Detect which cell encompasses the target text, then output its [X, Y] center coordinate. 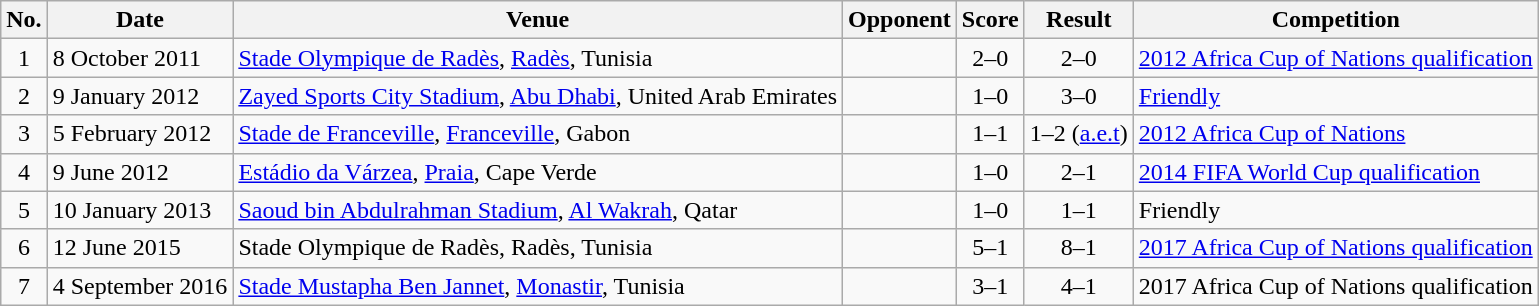
8 October 2011 [140, 58]
4 [24, 172]
3–0 [1078, 96]
4–1 [1078, 286]
4 September 2016 [140, 286]
Stade de Franceville, Franceville, Gabon [538, 134]
12 June 2015 [140, 248]
Stade Mustapha Ben Jannet, Monastir, Tunisia [538, 286]
7 [24, 286]
Zayed Sports City Stadium, Abu Dhabi, United Arab Emirates [538, 96]
10 January 2013 [140, 210]
2 [24, 96]
2–1 [1078, 172]
9 January 2012 [140, 96]
1–2 (a.e.t) [1078, 134]
Score [990, 20]
Estádio da Várzea, Praia, Cape Verde [538, 172]
2014 FIFA World Cup qualification [1336, 172]
5 February 2012 [140, 134]
8–1 [1078, 248]
5 [24, 210]
Result [1078, 20]
Venue [538, 20]
1 [24, 58]
3–1 [990, 286]
9 June 2012 [140, 172]
Competition [1336, 20]
Date [140, 20]
2012 Africa Cup of Nations qualification [1336, 58]
No. [24, 20]
5–1 [990, 248]
6 [24, 248]
2012 Africa Cup of Nations [1336, 134]
3 [24, 134]
Opponent [900, 20]
Saoud bin Abdulrahman Stadium, Al Wakrah, Qatar [538, 210]
